Search for the cell housing the specified text and yield its [X, Y] center coordinate. 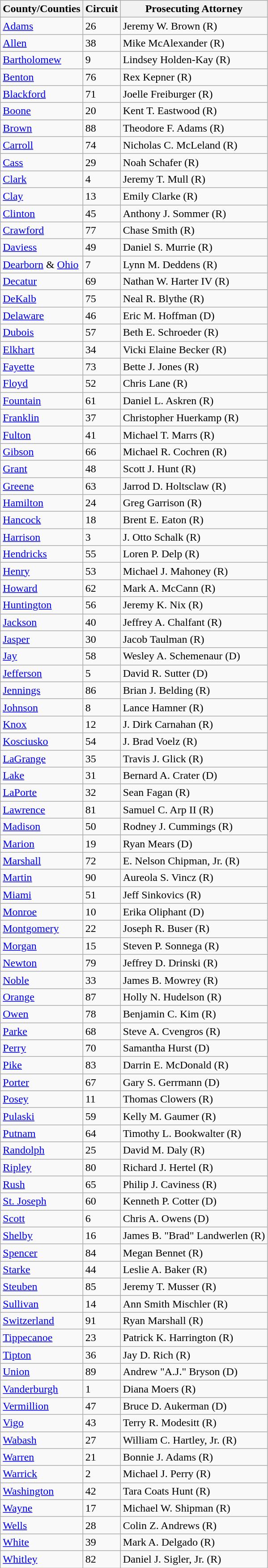
Posey [42, 1099]
Eric M. Hoffman (D) [194, 316]
79 [102, 963]
Jarrod D. Holtsclaw (R) [194, 486]
Prosecuting Attorney [194, 9]
Nicholas C. McLeland (R) [194, 145]
Samuel C. Arp II (R) [194, 810]
33 [102, 980]
LaGrange [42, 759]
Tara Coats Hunt (R) [194, 1491]
Chase Smith (R) [194, 231]
Joseph R. Buser (R) [194, 929]
57 [102, 333]
Rush [42, 1184]
81 [102, 810]
Dearborn & Ohio [42, 265]
71 [102, 94]
Bonnie J. Adams (R) [194, 1457]
6 [102, 1218]
Starke [42, 1269]
Orange [42, 997]
14 [102, 1304]
Ripley [42, 1167]
Jay [42, 656]
13 [102, 196]
Porter [42, 1082]
40 [102, 622]
Vicki Elaine Becker (R) [194, 350]
53 [102, 571]
Mark A. Delgado (R) [194, 1542]
Chris A. Owens (D) [194, 1218]
Washington [42, 1491]
36 [102, 1355]
Monroe [42, 912]
51 [102, 895]
David M. Daly (R) [194, 1150]
Parke [42, 1031]
Montgomery [42, 929]
Megan Bennet (R) [194, 1252]
J. Otto Schalk (R) [194, 537]
1 [102, 1389]
Daviess [42, 248]
9 [102, 60]
Chris Lane (R) [194, 384]
88 [102, 128]
James B. "Brad" Landwerlen (R) [194, 1235]
69 [102, 282]
Travis J. Glick (R) [194, 759]
70 [102, 1048]
30 [102, 639]
Scott [42, 1218]
Daniel J. Sigler, Jr. (R) [194, 1559]
DeKalb [42, 299]
Ann Smith Mischler (R) [194, 1304]
Wesley A. Schemenaur (D) [194, 656]
Ryan Marshall (R) [194, 1321]
Bartholomew [42, 60]
Steven P. Sonnega (R) [194, 946]
Cass [42, 162]
Vigo [42, 1423]
E. Nelson Chipman, Jr. (R) [194, 861]
Hendricks [42, 554]
66 [102, 452]
7 [102, 265]
Putnam [42, 1133]
Timothy L. Bookwalter (R) [194, 1133]
J. Dirk Carnahan (R) [194, 724]
38 [102, 43]
Carroll [42, 145]
Warren [42, 1457]
46 [102, 316]
Brian J. Belding (R) [194, 690]
Howard [42, 588]
16 [102, 1235]
12 [102, 724]
Marion [42, 844]
Clinton [42, 214]
Morgan [42, 946]
Jeremy T. Musser (R) [194, 1286]
86 [102, 690]
84 [102, 1252]
Joelle Freiburger (R) [194, 94]
Union [42, 1372]
75 [102, 299]
17 [102, 1508]
58 [102, 656]
Gibson [42, 452]
Henry [42, 571]
Clark [42, 179]
Randolph [42, 1150]
Lance Hamner (R) [194, 707]
28 [102, 1525]
56 [102, 605]
22 [102, 929]
Jeremy W. Brown (R) [194, 26]
19 [102, 844]
Fountain [42, 401]
Greg Garrison (R) [194, 503]
Kelly M. Gaumer (R) [194, 1116]
Lake [42, 776]
77 [102, 231]
Shelby [42, 1235]
87 [102, 997]
Delaware [42, 316]
Fulton [42, 435]
Beth E. Schroeder (R) [194, 333]
Michael J. Mahoney (R) [194, 571]
Decatur [42, 282]
Brent E. Eaton (R) [194, 520]
68 [102, 1031]
24 [102, 503]
45 [102, 214]
55 [102, 554]
Rex Kepner (R) [194, 77]
Whitley [42, 1559]
39 [102, 1542]
Aureola S. Vincz (R) [194, 878]
80 [102, 1167]
76 [102, 77]
Jasper [42, 639]
35 [102, 759]
Mark A. McCann (R) [194, 588]
78 [102, 1014]
2 [102, 1474]
Gary S. Gerrmann (D) [194, 1082]
20 [102, 111]
Mike McAlexander (R) [194, 43]
Warrick [42, 1474]
54 [102, 741]
47 [102, 1406]
5 [102, 673]
Huntington [42, 605]
Jefferson [42, 673]
Dubois [42, 333]
4 [102, 179]
15 [102, 946]
Franklin [42, 418]
3 [102, 537]
Vanderburgh [42, 1389]
Patrick K. Harrington (R) [194, 1338]
J. Brad Voelz (R) [194, 741]
26 [102, 26]
Ryan Mears (D) [194, 844]
Jay D. Rich (R) [194, 1355]
Wabash [42, 1440]
18 [102, 520]
Harrison [42, 537]
67 [102, 1082]
Christopher Huerkamp (R) [194, 418]
65 [102, 1184]
Kosciusko [42, 741]
Jacob Taulman (R) [194, 639]
90 [102, 878]
Crawford [42, 231]
Grant [42, 469]
48 [102, 469]
Terry R. Modesitt (R) [194, 1423]
34 [102, 350]
64 [102, 1133]
Scott J. Hunt (R) [194, 469]
Adams [42, 26]
Allen [42, 43]
Boone [42, 111]
Newton [42, 963]
Switzerland [42, 1321]
Steuben [42, 1286]
Benton [42, 77]
Madison [42, 827]
83 [102, 1065]
Daniel S. Murrie (R) [194, 248]
Neal R. Blythe (R) [194, 299]
Vermillion [42, 1406]
Jeffrey D. Drinski (R) [194, 963]
Marshall [42, 861]
Holly N. Hudelson (R) [194, 997]
Anthony J. Sommer (R) [194, 214]
Philip J. Caviness (R) [194, 1184]
Colin Z. Andrews (R) [194, 1525]
Brown [42, 128]
Lynn M. Deddens (R) [194, 265]
Elkhart [42, 350]
72 [102, 861]
Emily Clarke (R) [194, 196]
52 [102, 384]
27 [102, 1440]
Clay [42, 196]
Spencer [42, 1252]
Thomas Clowers (R) [194, 1099]
Greene [42, 486]
74 [102, 145]
82 [102, 1559]
Samantha Hurst (D) [194, 1048]
Knox [42, 724]
Hancock [42, 520]
29 [102, 162]
8 [102, 707]
11 [102, 1099]
Owen [42, 1014]
Sean Fagan (R) [194, 793]
Tipton [42, 1355]
Erika Oliphant (D) [194, 912]
Richard J. Hertel (R) [194, 1167]
Diana Moers (R) [194, 1389]
Miami [42, 895]
60 [102, 1201]
Kent T. Eastwood (R) [194, 111]
Jeff Sinkovics (R) [194, 895]
61 [102, 401]
Tippecanoe [42, 1338]
Andrew "A.J." Bryson (D) [194, 1372]
Johnson [42, 707]
Jennings [42, 690]
44 [102, 1269]
David R. Sutter (D) [194, 673]
Jackson [42, 622]
Jeremy T. Mull (R) [194, 179]
Wells [42, 1525]
Bette J. Jones (R) [194, 367]
41 [102, 435]
Bernard A. Crater (D) [194, 776]
Leslie A. Baker (R) [194, 1269]
49 [102, 248]
Noah Schafer (R) [194, 162]
County/Counties [42, 9]
89 [102, 1372]
Pulaski [42, 1116]
Kenneth P. Cotter (D) [194, 1201]
Nathan W. Harter IV (R) [194, 282]
Martin [42, 878]
85 [102, 1286]
Michael R. Cochren (R) [194, 452]
Sullivan [42, 1304]
Michael T. Marrs (R) [194, 435]
Michael W. Shipman (R) [194, 1508]
73 [102, 367]
Pike [42, 1065]
43 [102, 1423]
White [42, 1542]
Lindsey Holden-Kay (R) [194, 60]
37 [102, 418]
Fayette [42, 367]
31 [102, 776]
32 [102, 793]
Theodore F. Adams (R) [194, 128]
Bruce D. Aukerman (D) [194, 1406]
42 [102, 1491]
Floyd [42, 384]
James B. Mowrey (R) [194, 980]
Lawrence [42, 810]
91 [102, 1321]
Michael J. Perry (R) [194, 1474]
Hamilton [42, 503]
Jeremy K. Nix (R) [194, 605]
Blackford [42, 94]
Benjamin C. Kim (R) [194, 1014]
Wayne [42, 1508]
William C. Hartley, Jr. (R) [194, 1440]
63 [102, 486]
10 [102, 912]
Noble [42, 980]
25 [102, 1150]
LaPorte [42, 793]
23 [102, 1338]
Darrin E. McDonald (R) [194, 1065]
Perry [42, 1048]
Jeffrey A. Chalfant (R) [194, 622]
21 [102, 1457]
Loren P. Delp (R) [194, 554]
Circuit [102, 9]
Steve A. Cvengros (R) [194, 1031]
Rodney J. Cummings (R) [194, 827]
St. Joseph [42, 1201]
Daniel L. Askren (R) [194, 401]
59 [102, 1116]
50 [102, 827]
62 [102, 588]
